Locate the cell with the specified text and output its (x, y) center coordinate. 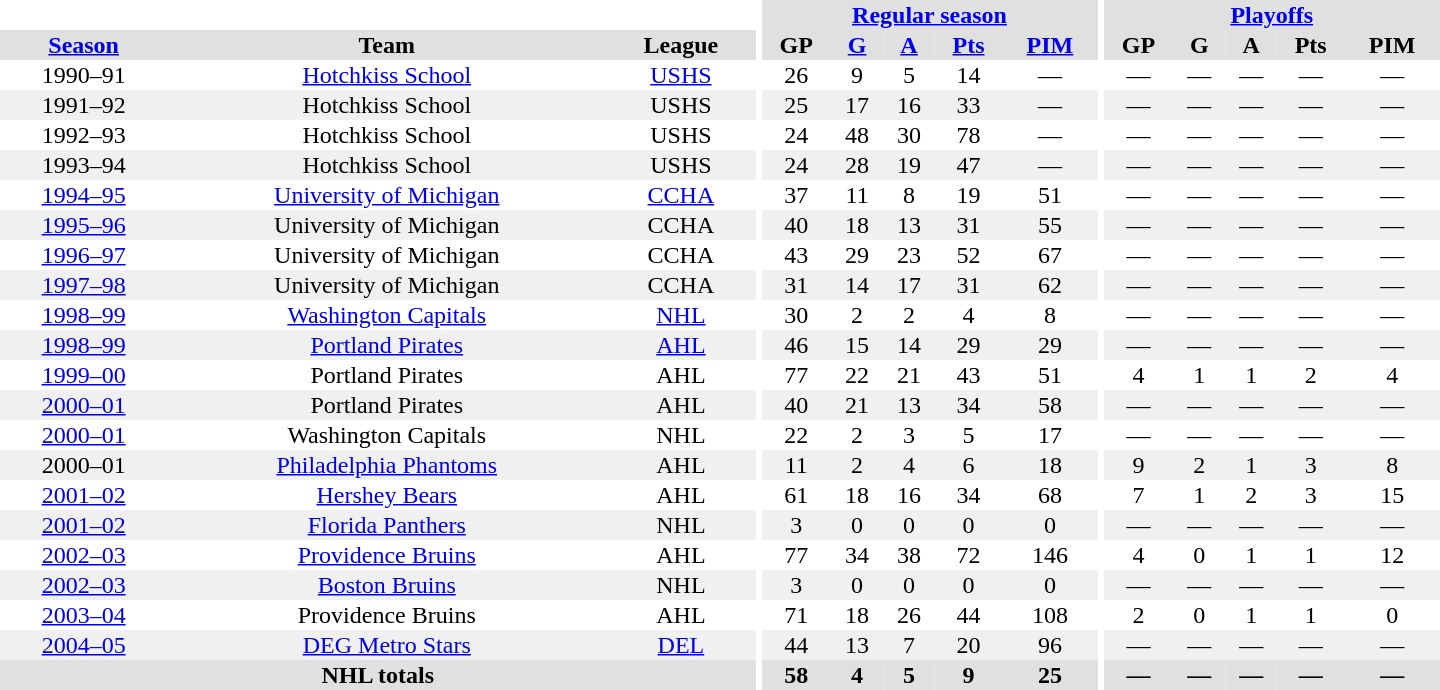
38 (909, 555)
Philadelphia Phantoms (386, 465)
62 (1050, 285)
1990–91 (84, 75)
Boston Bruins (386, 585)
Team (386, 45)
6 (968, 465)
12 (1392, 555)
47 (968, 165)
2004–05 (84, 645)
68 (1050, 495)
1995–96 (84, 225)
23 (909, 255)
Season (84, 45)
Regular season (929, 15)
33 (968, 105)
28 (857, 165)
146 (1050, 555)
DEL (680, 645)
46 (796, 345)
1994–95 (84, 195)
1993–94 (84, 165)
108 (1050, 615)
DEG Metro Stars (386, 645)
NHL totals (378, 675)
Hershey Bears (386, 495)
61 (796, 495)
48 (857, 135)
52 (968, 255)
Florida Panthers (386, 525)
71 (796, 615)
37 (796, 195)
1999–00 (84, 375)
20 (968, 645)
1991–92 (84, 105)
Playoffs (1272, 15)
2003–04 (84, 615)
League (680, 45)
1992–93 (84, 135)
78 (968, 135)
72 (968, 555)
55 (1050, 225)
96 (1050, 645)
1996–97 (84, 255)
1997–98 (84, 285)
67 (1050, 255)
